From the cell containing the given text, extract its center point as [X, Y] coordinate. 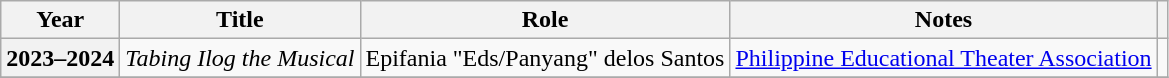
Philippine Educational Theater Association [944, 58]
Notes [944, 20]
Epifania "Eds/Panyang" delos Santos [545, 58]
Year [60, 20]
Title [240, 20]
Tabing Ilog the Musical [240, 58]
2023–2024 [60, 58]
Role [545, 20]
